Extract the [X, Y] coordinate from the center of the cell holding the provided text.  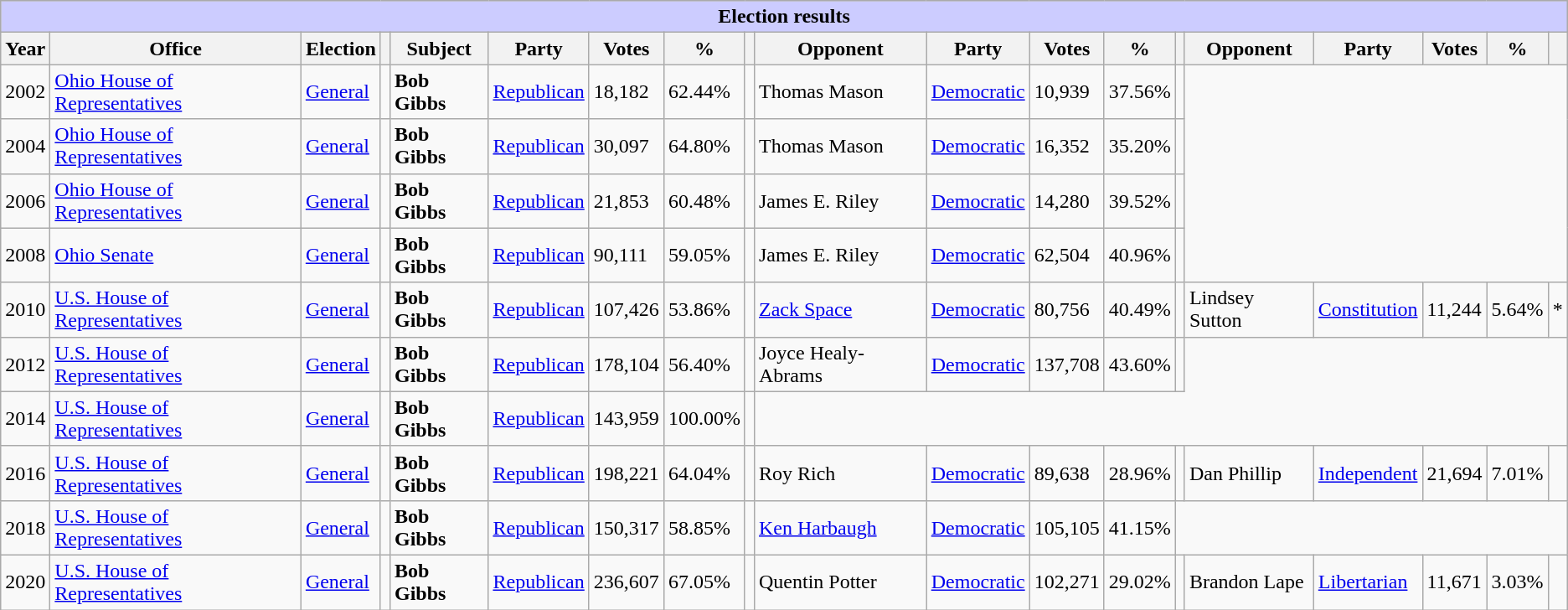
2014 [25, 419]
102,271 [1067, 582]
56.40% [704, 364]
40.96% [1139, 255]
37.56% [1139, 92]
89,638 [1067, 473]
2016 [25, 473]
2006 [25, 201]
Election [340, 49]
2010 [25, 310]
3.03% [1518, 582]
137,708 [1067, 364]
7.01% [1518, 473]
14,280 [1067, 201]
62.44% [704, 92]
Ken Harbaugh [840, 528]
2012 [25, 364]
Office [176, 49]
21,853 [627, 201]
11,671 [1454, 582]
60.48% [704, 201]
150,317 [627, 528]
2020 [25, 582]
2008 [25, 255]
28.96% [1139, 473]
107,426 [627, 310]
16,352 [1067, 146]
43.60% [1139, 364]
Roy Rich [840, 473]
100.00% [704, 419]
Constitution [1368, 310]
Year [25, 49]
64.04% [704, 473]
67.05% [704, 582]
21,694 [1454, 473]
39.52% [1139, 201]
198,221 [627, 473]
53.86% [704, 310]
11,244 [1454, 310]
2018 [25, 528]
236,607 [627, 582]
Independent [1368, 473]
10,939 [1067, 92]
2002 [25, 92]
41.15% [1139, 528]
30,097 [627, 146]
5.64% [1518, 310]
59.05% [704, 255]
35.20% [1139, 146]
Ohio Senate [176, 255]
18,182 [627, 92]
Election results [784, 17]
Libertarian [1368, 582]
Lindsey Sutton [1249, 310]
64.80% [704, 146]
143,959 [627, 419]
90,111 [627, 255]
58.85% [704, 528]
80,756 [1067, 310]
62,504 [1067, 255]
Joyce Healy-Abrams [840, 364]
40.49% [1139, 310]
178,104 [627, 364]
29.02% [1139, 582]
Subject [439, 49]
105,105 [1067, 528]
Zack Space [840, 310]
Brandon Lape [1249, 582]
* [1558, 310]
Dan Phillip [1249, 473]
2004 [25, 146]
Quentin Potter [840, 582]
